Extract the (X, Y) coordinate from the center of the cell holding the provided text.  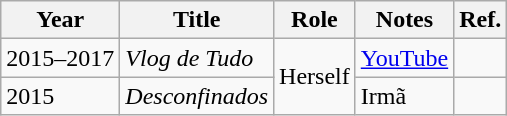
Role (315, 20)
Irmã (404, 96)
Vlog de Tudo (197, 58)
Year (60, 20)
Title (197, 20)
2015 (60, 96)
Herself (315, 77)
Notes (404, 20)
Ref. (480, 20)
YouTube (404, 58)
2015–2017 (60, 58)
Desconfinados (197, 96)
